For the text-containing cell, return its midpoint in (X, Y) coordinate format. 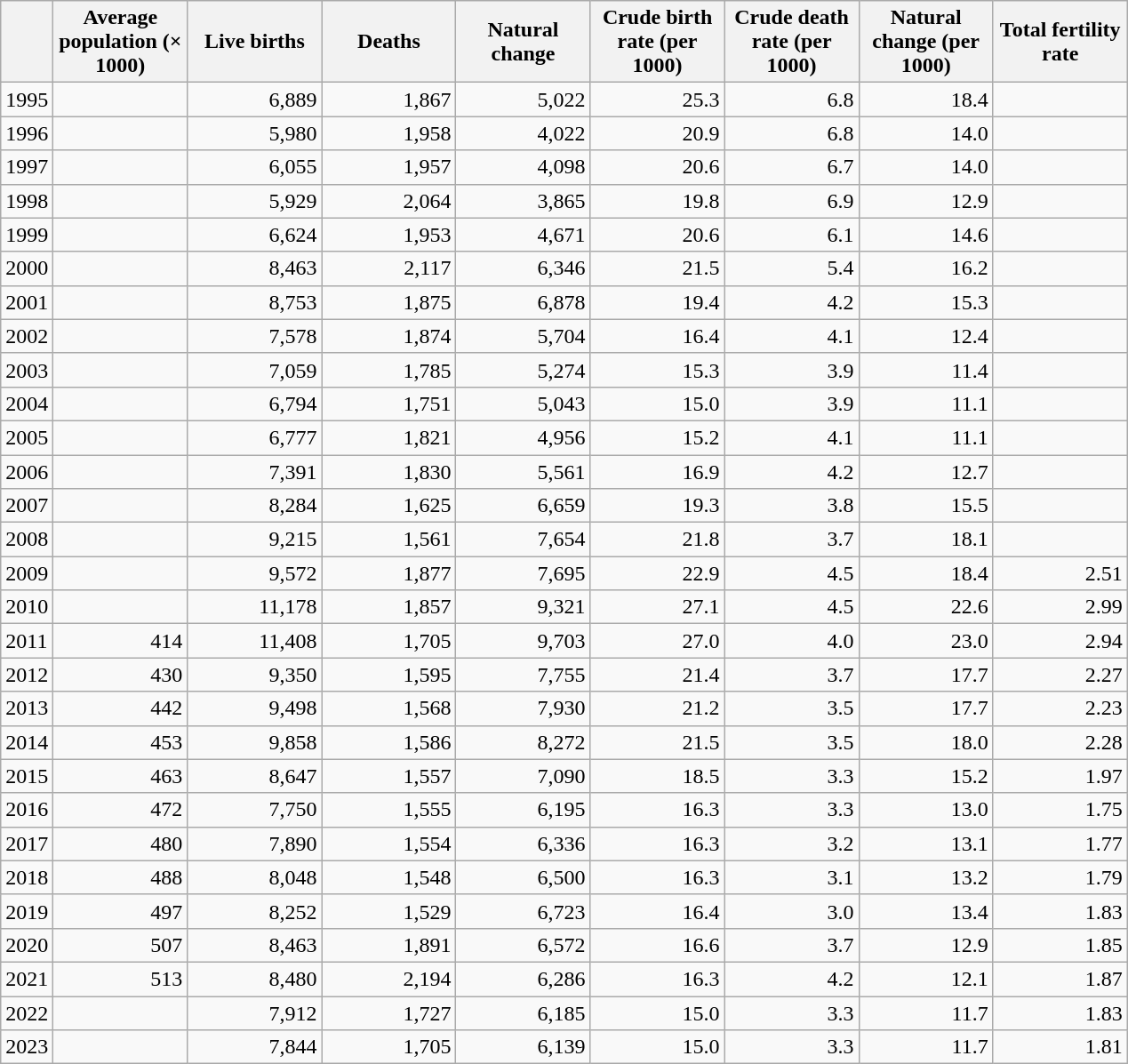
Crude birth rate (per 1000) (658, 42)
1,561 (389, 540)
6.7 (791, 167)
1,625 (389, 506)
18.1 (926, 540)
7,890 (254, 844)
1,555 (389, 810)
1,554 (389, 844)
Natural change (523, 42)
16.9 (658, 472)
3.1 (791, 877)
19.8 (658, 201)
1.81 (1060, 1047)
1997 (27, 167)
1995 (27, 100)
2012 (27, 675)
11,178 (254, 607)
6,723 (523, 911)
1.75 (1060, 810)
7,930 (523, 708)
8,252 (254, 911)
1998 (27, 201)
8,480 (254, 979)
1.79 (1060, 877)
1,751 (389, 404)
21.4 (658, 675)
2008 (27, 540)
414 (121, 641)
1,595 (389, 675)
1,529 (389, 911)
2002 (27, 336)
15.5 (926, 506)
21.8 (658, 540)
13.2 (926, 877)
6,777 (254, 437)
2010 (27, 607)
9,350 (254, 675)
497 (121, 911)
1,953 (389, 235)
23.0 (926, 641)
2017 (27, 844)
6,185 (523, 1012)
5,980 (254, 133)
4.0 (791, 641)
6,878 (523, 302)
430 (121, 675)
2015 (27, 776)
7,578 (254, 336)
2.28 (1060, 742)
22.6 (926, 607)
1,568 (389, 708)
2001 (27, 302)
6,500 (523, 877)
2006 (27, 472)
2.99 (1060, 607)
1999 (27, 235)
5,043 (523, 404)
2004 (27, 404)
1,830 (389, 472)
2011 (27, 641)
1,557 (389, 776)
6,624 (254, 235)
25.3 (658, 100)
6,195 (523, 810)
11.4 (926, 370)
7,912 (254, 1012)
472 (121, 810)
2,194 (389, 979)
18.0 (926, 742)
2,064 (389, 201)
1,875 (389, 302)
4,098 (523, 167)
6,346 (523, 268)
1996 (27, 133)
1,958 (389, 133)
2022 (27, 1012)
16.6 (658, 945)
2018 (27, 877)
1.87 (1060, 979)
3.8 (791, 506)
2009 (27, 573)
22.9 (658, 573)
7,844 (254, 1047)
2.23 (1060, 708)
12.7 (926, 472)
Total fertility rate (1060, 42)
1,957 (389, 167)
2005 (27, 437)
11,408 (254, 641)
2014 (27, 742)
16.2 (926, 268)
463 (121, 776)
1,874 (389, 336)
19.3 (658, 506)
12.1 (926, 979)
5,022 (523, 100)
Natural change (per 1000) (926, 42)
1,586 (389, 742)
Crude death rate (per 1000) (791, 42)
4,956 (523, 437)
21.2 (658, 708)
1,821 (389, 437)
20.9 (658, 133)
1,857 (389, 607)
6,659 (523, 506)
9,215 (254, 540)
2013 (27, 708)
8,753 (254, 302)
27.1 (658, 607)
9,572 (254, 573)
480 (121, 844)
13.4 (926, 911)
6.9 (791, 201)
2019 (27, 911)
13.0 (926, 810)
1,548 (389, 877)
453 (121, 742)
8,272 (523, 742)
2023 (27, 1047)
2.94 (1060, 641)
6,139 (523, 1047)
5,929 (254, 201)
488 (121, 877)
14.6 (926, 235)
2016 (27, 810)
2003 (27, 370)
1,785 (389, 370)
12.4 (926, 336)
7,755 (523, 675)
1.97 (1060, 776)
7,695 (523, 573)
5,274 (523, 370)
9,498 (254, 708)
1.85 (1060, 945)
6.1 (791, 235)
3.2 (791, 844)
1,727 (389, 1012)
3.0 (791, 911)
9,321 (523, 607)
8,048 (254, 877)
1,867 (389, 100)
6,794 (254, 404)
2,117 (389, 268)
6,572 (523, 945)
2007 (27, 506)
2000 (27, 268)
7,750 (254, 810)
6,055 (254, 167)
507 (121, 945)
442 (121, 708)
2021 (27, 979)
9,703 (523, 641)
6,286 (523, 979)
1,891 (389, 945)
6,889 (254, 100)
5,561 (523, 472)
2.27 (1060, 675)
Live births (254, 42)
18.5 (658, 776)
9,858 (254, 742)
27.0 (658, 641)
13.1 (926, 844)
1.77 (1060, 844)
8,284 (254, 506)
3,865 (523, 201)
Average population (× 1000) (121, 42)
4,671 (523, 235)
1,877 (389, 573)
19.4 (658, 302)
513 (121, 979)
7,090 (523, 776)
Deaths (389, 42)
2020 (27, 945)
5,704 (523, 336)
6,336 (523, 844)
4,022 (523, 133)
2.51 (1060, 573)
7,059 (254, 370)
5.4 (791, 268)
7,391 (254, 472)
7,654 (523, 540)
8,647 (254, 776)
